Capture the cell that displays the provided text and extract its (X, Y) central coordinate. 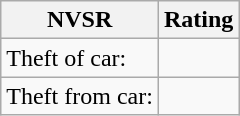
Theft of car: (80, 58)
Rating (198, 20)
Theft from car: (80, 96)
NVSR (80, 20)
